Return (x, y) of the center of cell containing provided text 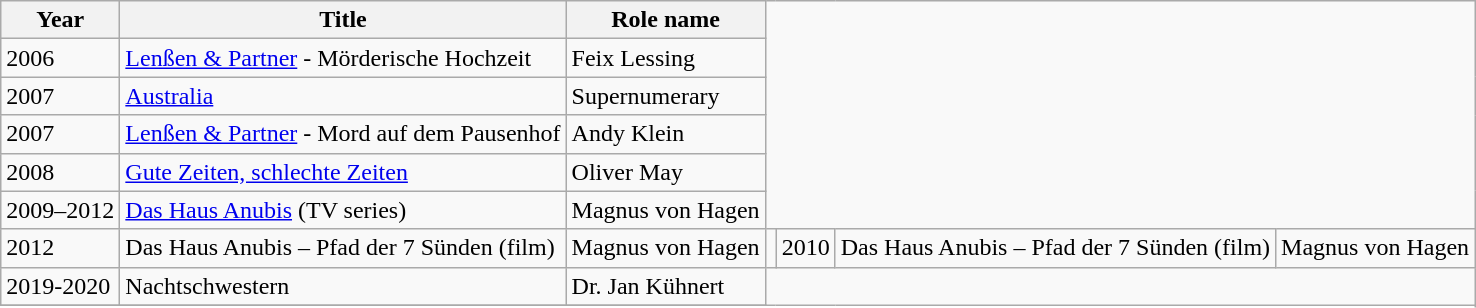
Lenßen & Partner - Mörderische Hochzeit (343, 58)
Lenßen & Partner - Mord auf dem Pausenhof (343, 134)
Nachtschwestern (343, 286)
Australia (343, 96)
Das Haus Anubis (TV series) (343, 210)
Oliver May (666, 172)
Year (60, 20)
Title (343, 20)
2008 (60, 172)
2019-2020 (60, 286)
Gute Zeiten, schlechte Zeiten (343, 172)
Role name (666, 20)
2010 (806, 248)
2012 (60, 248)
2006 (60, 58)
Andy Klein (666, 134)
Feix Lessing (666, 58)
Dr. Jan Kühnert (666, 286)
Supernumerary (666, 96)
2009–2012 (60, 210)
